Detect which cell encompasses the target text, then output its [x, y] center coordinate. 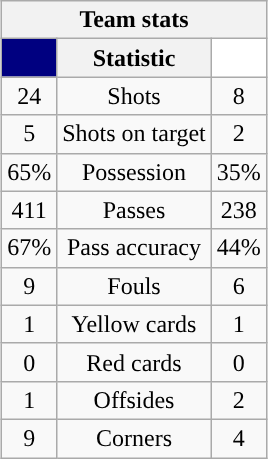
Corners [134, 438]
Red cards [134, 362]
65% [30, 172]
44% [238, 248]
8 [238, 96]
Team stats [134, 20]
Possession [134, 172]
Offsides [134, 400]
5 [30, 134]
Statistic [134, 58]
Fouls [134, 286]
24 [30, 96]
67% [30, 248]
238 [238, 210]
Yellow cards [134, 324]
411 [30, 210]
Shots on target [134, 134]
Pass accuracy [134, 248]
Passes [134, 210]
4 [238, 438]
6 [238, 286]
35% [238, 172]
Shots [134, 96]
